Pinpoint the cell where the given text exists, returning its [X, Y] midpoint coordinate. 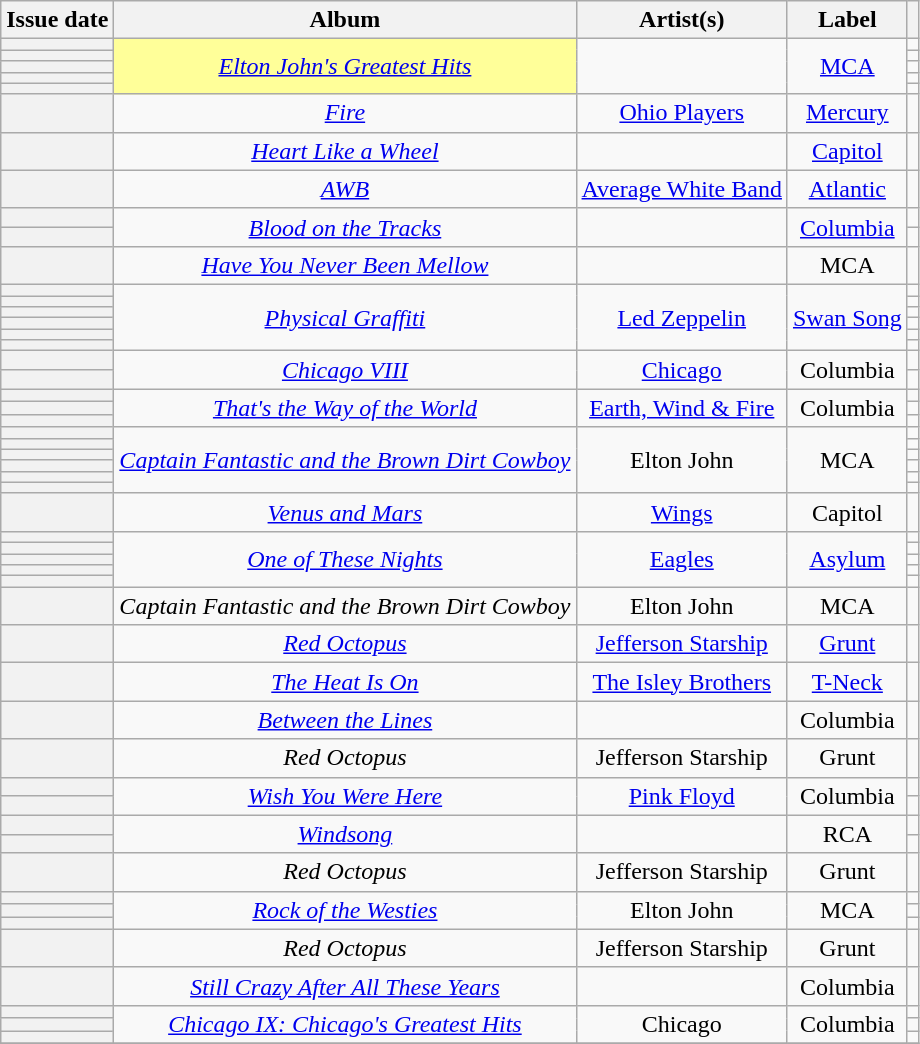
One of These Nights [345, 558]
Album [345, 20]
Physical Graffiti [345, 317]
Artist(s) [682, 20]
Between the Lines [345, 720]
Led Zeppelin [682, 317]
Issue date [58, 20]
Asylum [847, 558]
Mercury [847, 113]
Chicago VIII [345, 370]
The Heat Is On [345, 682]
The Isley Brothers [682, 682]
Blood on the Tracks [345, 227]
Pink Floyd [682, 796]
Label [847, 20]
Swan Song [847, 317]
Ohio Players [682, 113]
Elton John's Greatest Hits [345, 66]
T-Neck [847, 682]
Venus and Mars [345, 512]
AWB [345, 189]
Atlantic [847, 189]
Have You Never Been Mellow [345, 265]
Average White Band [682, 189]
Rock of the Westies [345, 910]
Fire [345, 113]
Heart Like a Wheel [345, 151]
RCA [847, 834]
Wings [682, 512]
That's the Way of the World [345, 408]
Windsong [345, 834]
Earth, Wind & Fire [682, 408]
Still Crazy After All These Years [345, 986]
Chicago IX: Chicago's Greatest Hits [345, 1024]
Wish You Were Here [345, 796]
Eagles [682, 558]
